Determine the [x, y] coordinate at the center of the cell enclosing the given text.  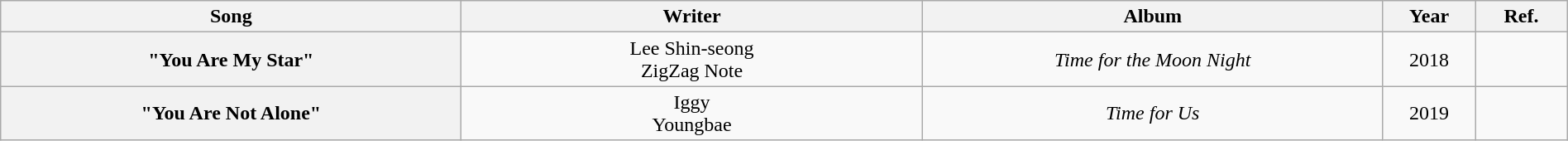
Time for Us [1153, 113]
2018 [1429, 60]
Song [232, 17]
Time for the Moon Night [1153, 60]
Writer [691, 17]
"You Are Not Alone" [232, 113]
IggyYoungbae [691, 113]
Year [1429, 17]
2019 [1429, 113]
Album [1153, 17]
"You Are My Star" [232, 60]
Lee Shin-seongZigZag Note [691, 60]
Ref. [1522, 17]
